From the cell containing the given text, extract its center point as (X, Y) coordinate. 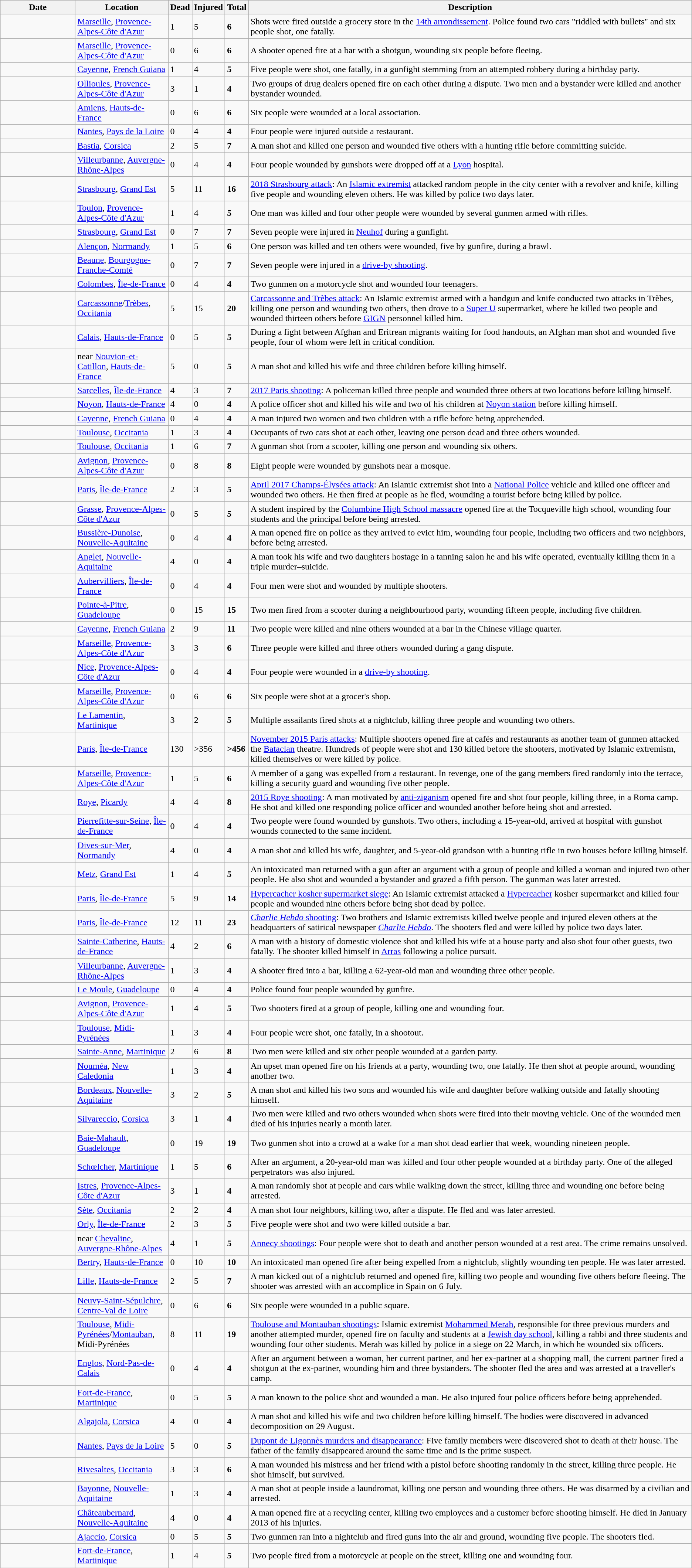
Four people were wounded in a drive-by shooting. (470, 672)
A man injured two women and two children with a rifle before being apprehended. (470, 418)
Two gunmen ran into a nightclub and fired guns into the air and ground, wounding five people. The shooters fled. (470, 1537)
Eight people were wounded by gunshots near a mosque. (470, 466)
Toulouse, Midi-Pyrénées (122, 1033)
Bastia, Corsica (122, 146)
Pointe-à-Pitre, Guadeloupe (122, 610)
A man wounded his mistress and her friend with a pistol before shooting randomly in the street, killing three people. He shot himself, but survived. (470, 1469)
A man randomly shot at people and cars while walking down the street, killing three and wounding one before being arrested. (470, 1191)
Le Lamentin, Martinique (122, 720)
One person was killed and ten others were wounded, five by gunfire, during a brawl. (470, 246)
A man shot and killed one person and wounded five others with a hunting rifle before committing suicide. (470, 146)
Ollioules, Provence-Alpes-Côte d'Azur (122, 89)
Dead (180, 7)
2017 Paris shooting: A policeman killed three people and wounded three others at two locations before killing himself. (470, 390)
Pierrefitte-sur-Seine, Île-de-France (122, 826)
Date (38, 7)
A man shot and killed his wife, daughter, and 5-year-old grandson with a hunting rifle in two houses before killing himself. (470, 850)
Two groups of drug dealers opened fire on each other during a dispute. Two men and a bystander were killed and another bystander wounded. (470, 89)
A man opened fire on police as they arrived to evict him, wounding four people, including two officers and two neighbors, before being arrested. (470, 537)
Multiple assailants fired shots at a nightclub, killing three people and wounding two others. (470, 720)
Shots were fired outside a grocery store in the 14th arrondissement. Police found two cars "riddled with bullets" and six people shot, one fatally. (470, 27)
A man took his wife and two daughters hostage in a tanning salon he and his wife operated, eventually killing them in a triple murder–suicide. (470, 562)
23 (237, 922)
A shooter opened fire at a bar with a shotgun, wounding six people before fleeing. (470, 50)
Two shooters fired at a group of people, killing one and wounding four. (470, 1009)
Two gunmen on a motorcycle shot and wounded four teenagers. (470, 284)
Occupants of two cars shot at each other, leaving one person dead and three others wounded. (470, 432)
Algajola, Corsica (122, 1421)
After an argument, a 20-year-old man was killed and four other people wounded at a birthday party. One of the alleged perpetrators was also injured. (470, 1167)
Carcassonne/Trèbes, Occitania (122, 308)
A man shot four neighbors, killing two, after a dispute. He fled and was later arrested. (470, 1210)
Bertry, Hauts-de-France (122, 1262)
A man shot at people inside a laundromat, killing one person and wounding three others. He was disarmed by a civilian and arrested. (470, 1494)
Bordeaux, Nouvelle-Aquitaine (122, 1095)
Alençon, Normandy (122, 246)
Noyon, Hauts-de-France (122, 404)
Châteaubernard, Nouvelle-Aquitaine (122, 1517)
near Nouvion-et-Catillon, Hauts-de-France (122, 366)
A man shot and killed his wife and two children before killing himself. The bodies were discovered in advanced decomposition on 29 August. (470, 1421)
An intoxicated man opened fire after being expelled from a nightclub, slightly wounding ten people. He was later arrested. (470, 1262)
Rivesaltes, Occitania (122, 1469)
Metz, Grand Est (122, 874)
A gunman shot from a scooter, killing one person and wounding six others. (470, 446)
A man shot and killed his wife and three children before killing himself. (470, 366)
Anglet, Nouvelle-Aquitaine (122, 562)
Sète, Occitania (122, 1210)
A police officer shot and killed his wife and two of his children at Noyon station before killing himself. (470, 404)
14 (237, 898)
Annecy shootings: Four people were shot to death and another person wounded at a rest area. The crime remains unsolved. (470, 1243)
Istres, Provence-Alpes-Côte d'Azur (122, 1191)
Five people were shot and two were killed outside a bar. (470, 1224)
Four men were shot and wounded by multiple shooters. (470, 585)
Nice, Provence-Alpes-Côte d'Azur (122, 672)
Colombes, Île-de-France (122, 284)
Le Moule, Guadeloupe (122, 990)
Six people were wounded in a public square. (470, 1305)
Seven people were injured in a drive-by shooting. (470, 265)
Location (122, 7)
A man opened fire at a recycling center, killing two employees and a customer before shooting himself. He died in January 2013 of his injuries. (470, 1517)
Four people wounded by gunshots were dropped off at a Lyon hospital. (470, 165)
>456 (237, 749)
Six people were shot at a grocer's shop. (470, 696)
A man shot and killed his two sons and wounded his wife and daughter before walking outside and fatally shooting himself. (470, 1095)
A man known to the police shot and wounded a man. He also injured four police officers before being apprehended. (470, 1398)
Schœlcher, Martinique (122, 1167)
Injured (208, 7)
Five people were shot, one fatally, in a gunfight stemming from an attempted robbery during a birthday party. (470, 69)
Four people were shot, one fatally, in a shootout. (470, 1033)
An upset man opened fire on his friends at a party, wounding two, one fatally. He then shot at people around, wounding another two. (470, 1071)
Two men were killed and six other people wounded at a garden party. (470, 1052)
A shooter fired into a bar, killing a 62-year-old man and wounding three other people. (470, 970)
Roye, Picardy (122, 802)
Grasse, Provence-Alpes-Côte d'Azur (122, 514)
Lille, Hauts-de-France (122, 1281)
One man was killed and four other people were wounded by several gunmen armed with rifles. (470, 213)
12 (180, 922)
Two people fired from a motorcycle at people on the street, killing one and wounding four. (470, 1556)
Sainte-Anne, Martinique (122, 1052)
Dives-sur-Mer, Normandy (122, 850)
Toulon, Provence-Alpes-Côte d'Azur (122, 213)
near Chevaline, Auvergne-Rhône-Alpes (122, 1243)
Total (237, 7)
Baie-Mahault, Guadeloupe (122, 1143)
Sainte-Catherine, Hauts-de-France (122, 946)
Englos, Nord-Pas-de-Calais (122, 1368)
Six people were wounded at a local association. (470, 112)
Two people were killed and nine others wounded at a bar in the Chinese village quarter. (470, 629)
Aubervilliers, Île-de-France (122, 585)
Bussière-Dunoise, Nouvelle-Aquitaine (122, 537)
16 (237, 188)
Nouméa, New Caledonia (122, 1071)
Description (470, 7)
Seven people were injured in Neuhof during a gunfight. (470, 232)
Neuvy-Saint-Sépulchre, Centre-Val de Loire (122, 1305)
Ajaccio, Corsica (122, 1537)
Calais, Hauts-de-France (122, 337)
Sarcelles, Île-de-France (122, 390)
Police found four people wounded by gunfire. (470, 990)
Amiens, Hauts-de-France (122, 112)
Silvareccio, Corsica (122, 1119)
Two men fired from a scooter during a neighbourhood party, wounding fifteen people, including five children. (470, 610)
Three people were killed and three others wounded during a gang dispute. (470, 648)
Four people were injured outside a restaurant. (470, 132)
Two gunmen shot into a crowd at a wake for a man shot dead earlier that week, wounding nineteen people. (470, 1143)
Bayonne, Nouvelle-Aquitaine (122, 1494)
20 (237, 308)
Orly, Île-de-France (122, 1224)
>356 (208, 749)
130 (180, 749)
Beaune, Bourgogne-Franche-Comté (122, 265)
Toulouse, Midi-Pyrénées/Montauban, Midi-Pyrénées (122, 1334)
